Scan for the cell matching the given text and deliver its [x, y] coordinate at center. 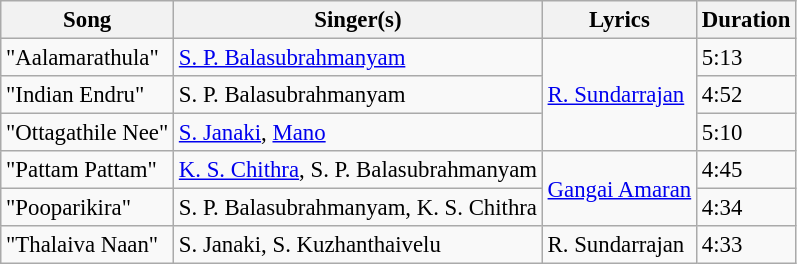
Singer(s) [358, 20]
S. Janaki, Mano [358, 133]
5:13 [746, 58]
"Indian Endru" [88, 95]
Lyrics [619, 20]
"Ottagathile Nee" [88, 133]
Duration [746, 20]
4:33 [746, 245]
S. Janaki, S. Kuzhanthaivelu [358, 245]
"Pooparikira" [88, 208]
Song [88, 20]
S. P. Balasubrahmanyam, K. S. Chithra [358, 208]
4:52 [746, 95]
4:34 [746, 208]
"Aalamarathula" [88, 58]
4:45 [746, 170]
K. S. Chithra, S. P. Balasubrahmanyam [358, 170]
"Thalaiva Naan" [88, 245]
"Pattam Pattam" [88, 170]
Gangai Amaran [619, 188]
5:10 [746, 133]
